Extract the (X, Y) coordinate from the center of the cell holding the provided text.  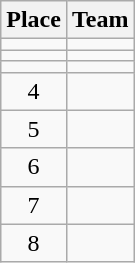
8 (34, 243)
6 (34, 167)
Place (34, 20)
Team (100, 20)
5 (34, 129)
4 (34, 91)
7 (34, 205)
